Find where the given text appears and provide that cell's center as (X, Y) coordinate. 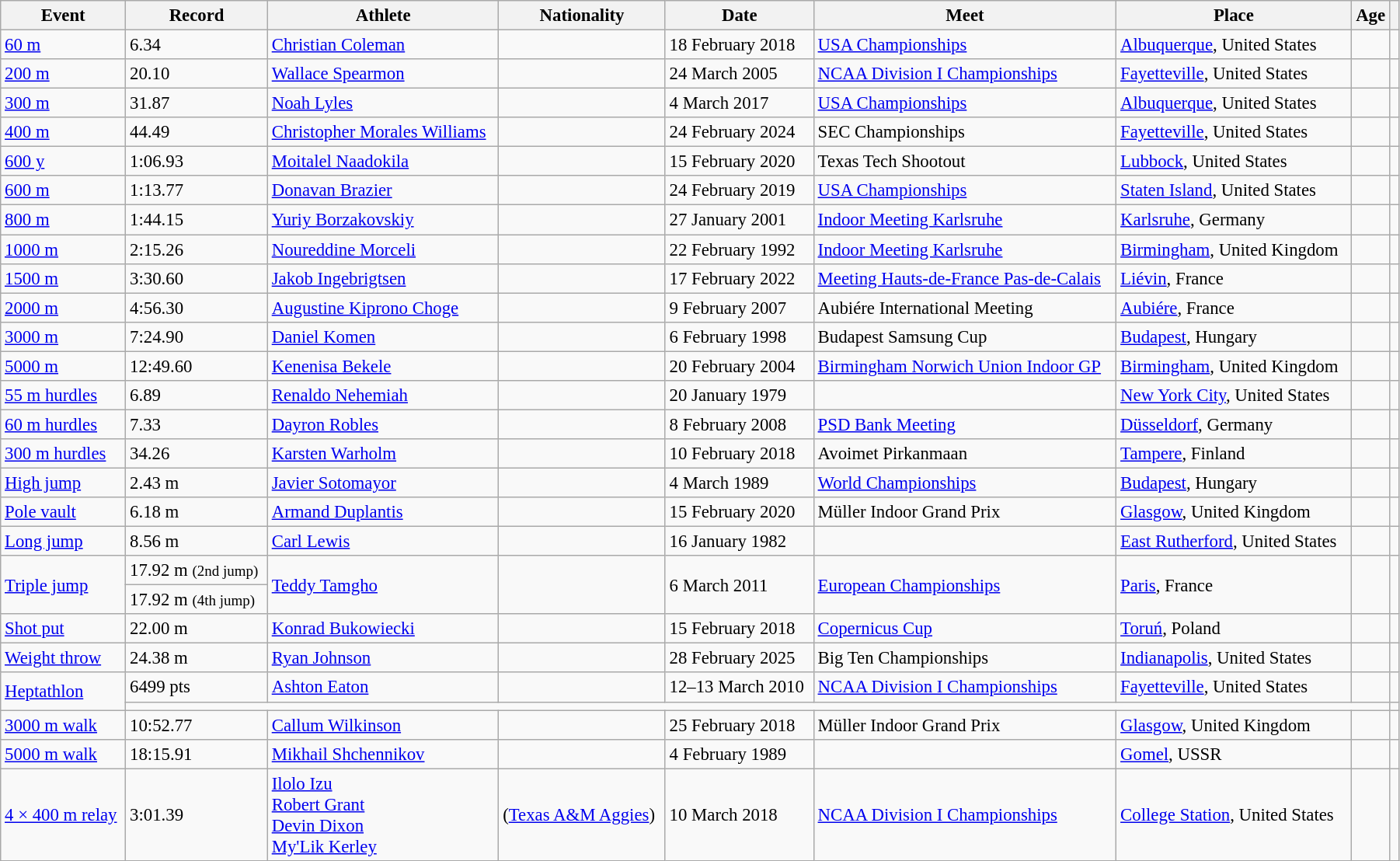
6.18 m (197, 512)
Athlete (382, 16)
Meet (965, 16)
Mikhail Shchennikov (382, 754)
55 m hurdles (64, 396)
5000 m (64, 366)
Date (740, 16)
1:13.77 (197, 190)
Aubiére International Meeting (965, 308)
Javier Sotomayor (382, 483)
Paris, France (1234, 584)
Meeting Hauts-de-France Pas-de-Calais (965, 278)
800 m (64, 220)
4 × 400 m relay (64, 814)
60 m hurdles (64, 424)
High jump (64, 483)
Texas Tech Shootout (965, 162)
Teddy Tamgho (382, 584)
18 February 2018 (740, 45)
5000 m walk (64, 754)
PSD Bank Meeting (965, 424)
Nationality (582, 16)
10 February 2018 (740, 454)
34.26 (197, 454)
31.87 (197, 103)
Place (1234, 16)
Age (1370, 16)
6 March 2011 (740, 584)
24 March 2005 (740, 74)
2:15.26 (197, 249)
Budapest Samsung Cup (965, 336)
Staten Island, United States (1234, 190)
8 February 2008 (740, 424)
3:30.60 (197, 278)
4:56.30 (197, 308)
3:01.39 (197, 814)
16 January 1982 (740, 542)
4 March 1989 (740, 483)
Pole vault (64, 512)
600 m (64, 190)
Daniel Komen (382, 336)
6 February 1998 (740, 336)
Yuriy Borzakovskiy (382, 220)
25 February 2018 (740, 725)
7.33 (197, 424)
Long jump (64, 542)
East Rutherford, United States (1234, 542)
22 February 1992 (740, 249)
22.00 m (197, 629)
20 January 1979 (740, 396)
12–13 March 2010 (740, 688)
Armand Duplantis (382, 512)
1000 m (64, 249)
8.56 m (197, 542)
Noureddine Morceli (382, 249)
4 March 2017 (740, 103)
Jakob Ingebrigtsen (382, 278)
Aubiére, France (1234, 308)
300 m hurdles (64, 454)
Avoimet Pirkanmaan (965, 454)
(Texas A&M Aggies) (582, 814)
1:44.15 (197, 220)
Carl Lewis (382, 542)
3000 m walk (64, 725)
20.10 (197, 74)
Augustine Kiprono Choge (382, 308)
Ashton Eaton (382, 688)
2000 m (64, 308)
Indianapolis, United States (1234, 658)
New York City, United States (1234, 396)
7:24.90 (197, 336)
Toruń, Poland (1234, 629)
Event (64, 16)
1:06.93 (197, 162)
24.38 m (197, 658)
12:49.60 (197, 366)
300 m (64, 103)
28 February 2025 (740, 658)
600 y (64, 162)
World Championships (965, 483)
Liévin, France (1234, 278)
College Station, United States (1234, 814)
Noah Lyles (382, 103)
1500 m (64, 278)
6.89 (197, 396)
4 February 1989 (740, 754)
10 March 2018 (740, 814)
Renaldo Nehemiah (382, 396)
6.34 (197, 45)
Karlsruhe, Germany (1234, 220)
Tampere, Finland (1234, 454)
15 February 2018 (740, 629)
44.49 (197, 132)
Wallace Spearmon (382, 74)
200 m (64, 74)
24 February 2019 (740, 190)
Kenenisa Bekele (382, 366)
3000 m (64, 336)
Donavan Brazier (382, 190)
Dayron Robles (382, 424)
Ilolo IzuRobert GrantDevin DixonMy'Lik Kerley (382, 814)
SEC Championships (965, 132)
Big Ten Championships (965, 658)
17.92 m (2nd jump) (197, 570)
Karsten Warholm (382, 454)
17.92 m (4th jump) (197, 600)
Düsseldorf, Germany (1234, 424)
Record (197, 16)
Christopher Morales Williams (382, 132)
Moitalel Naadokila (382, 162)
6499 pts (197, 688)
Christian Coleman (382, 45)
10:52.77 (197, 725)
60 m (64, 45)
Heptathlon (64, 692)
17 February 2022 (740, 278)
European Championships (965, 584)
27 January 2001 (740, 220)
24 February 2024 (740, 132)
Callum Wilkinson (382, 725)
Birmingham Norwich Union Indoor GP (965, 366)
20 February 2004 (740, 366)
Shot put (64, 629)
Lubbock, United States (1234, 162)
Ryan Johnson (382, 658)
400 m (64, 132)
18:15.91 (197, 754)
Triple jump (64, 584)
2.43 m (197, 483)
9 February 2007 (740, 308)
Weight throw (64, 658)
Gomel, USSR (1234, 754)
Copernicus Cup (965, 629)
Konrad Bukowiecki (382, 629)
